Search for the cell housing the specified text and yield its (X, Y) center coordinate. 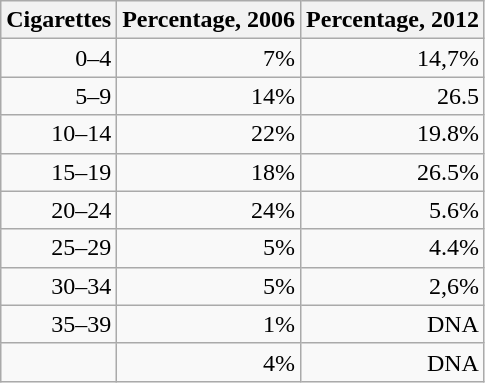
1% (209, 324)
25–29 (59, 248)
18% (209, 172)
22% (209, 134)
5.6% (393, 210)
24% (209, 210)
2,6% (393, 286)
Percentage, 2006 (209, 20)
14,7% (393, 58)
0–4 (59, 58)
5–9 (59, 96)
26.5% (393, 172)
Percentage, 2012 (393, 20)
14% (209, 96)
35–39 (59, 324)
26.5 (393, 96)
15–19 (59, 172)
4.4% (393, 248)
30–34 (59, 286)
4% (209, 362)
Cigarettes (59, 20)
19.8% (393, 134)
10–14 (59, 134)
7% (209, 58)
20–24 (59, 210)
